Search for the cell housing the specified text and yield its (x, y) center coordinate. 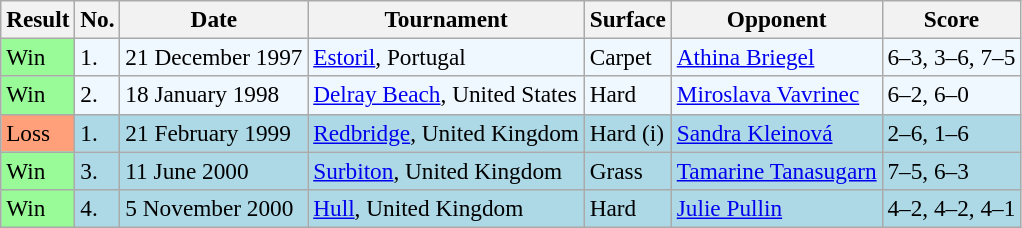
Julie Pullin (776, 208)
Score (952, 19)
11 June 2000 (214, 170)
No. (98, 19)
Loss (38, 133)
Tamarine Tanasugarn (776, 170)
Redbridge, United Kingdom (446, 133)
Delray Beach, United States (446, 95)
Estoril, Portugal (446, 57)
Tournament (446, 19)
Athina Briegel (776, 57)
7–5, 6–3 (952, 170)
Grass (628, 170)
6–2, 6–0 (952, 95)
Surbiton, United Kingdom (446, 170)
Carpet (628, 57)
Result (38, 19)
6–3, 3–6, 7–5 (952, 57)
21 December 1997 (214, 57)
Hull, United Kingdom (446, 208)
4–2, 4–2, 4–1 (952, 208)
Sandra Kleinová (776, 133)
21 February 1999 (214, 133)
2. (98, 95)
Miroslava Vavrinec (776, 95)
2–6, 1–6 (952, 133)
18 January 1998 (214, 95)
Opponent (776, 19)
Date (214, 19)
4. (98, 208)
Hard (i) (628, 133)
5 November 2000 (214, 208)
Surface (628, 19)
3. (98, 170)
